Capture the cell that displays the provided text and extract its (x, y) central coordinate. 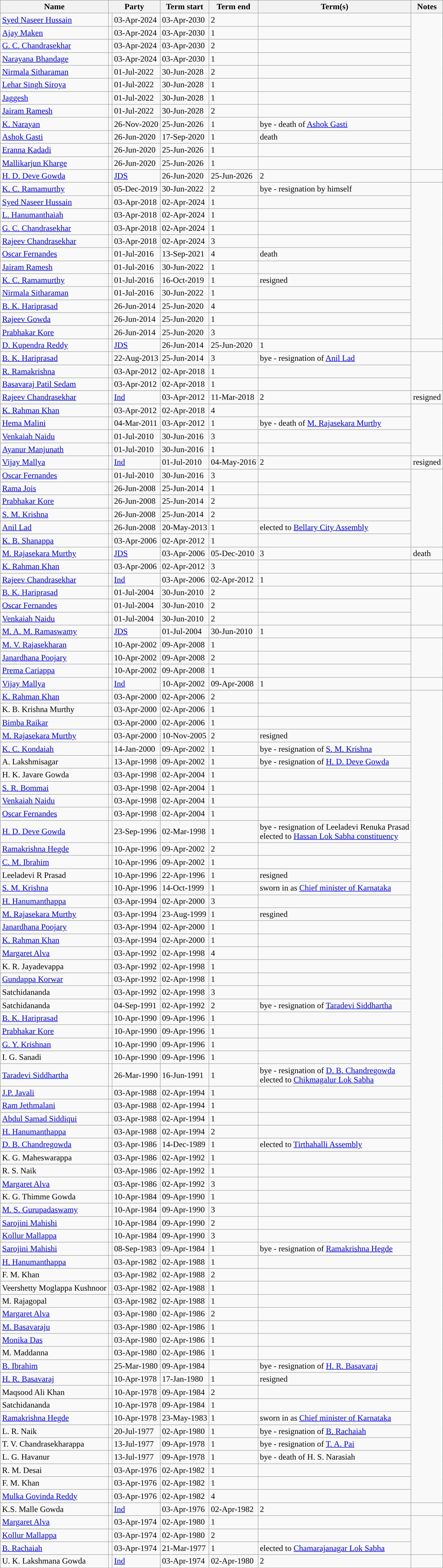
I. G. Sanadi (54, 1057)
Rajeev Gowda (54, 319)
L. R. Naik (54, 1431)
M. A. M. Ramaswamy (54, 632)
bye - resignation of D. B. Chandregowdaelected to Chikmagalur Lok Sabha (335, 1075)
Bimba Raikar (54, 723)
Leeladevi R Prasad (54, 875)
23-Sep-1996 (136, 832)
H. K. Javare Gowda (54, 775)
16-Oct-2019 (185, 280)
K. R. Jayadevappa (54, 966)
23-May-1983 (185, 1418)
G. Y. Krishnan (54, 1044)
resgined (335, 914)
bye - resignation of Taradevi Siddhartha (335, 1005)
elected to Tirthahalli Assembly (335, 1145)
K. C. Kondaiah (54, 749)
L. G. Havanur (54, 1457)
26-Nov-2020 (136, 124)
02-Mar-1998 (185, 832)
11-Mar-2018 (234, 397)
Ayanur Manjunath (54, 449)
elected to Chamarajanagar Lok Sabha (335, 1548)
Taradevi Siddhartha (54, 1075)
K. Narayan (54, 124)
Mallikarjun Kharge (54, 163)
Term end (234, 7)
Rama Jois (54, 488)
04-Mar-2011 (136, 423)
14-Dec-1989 (185, 1145)
bye - death of Ashok Gasti (335, 124)
M. Basavaraju (54, 1327)
H. R. Basavaraj (54, 1379)
M. Maddanna (54, 1353)
Ashok Gasti (54, 137)
Lehar Singh Siroya (54, 85)
13-Apr-1998 (136, 762)
B. Ibrahim (54, 1366)
M. V. Rajasekharan (54, 645)
21-Mar-1977 (185, 1548)
bye - resignation of Leeladevi Renuka Prasadelected to Hassan Lok Sabha constituency (335, 832)
K. G. Thimme Gowda (54, 1197)
Name (54, 7)
Term(s) (335, 7)
T. V. Chandrasekharappa (54, 1444)
Anil Lad (54, 527)
L. Hanumanthaiah (54, 215)
R. Ramakrishna (54, 371)
13-Sep-2021 (185, 254)
26-Mar-1990 (136, 1075)
10-Nov-2005 (185, 736)
Ajay Maken (54, 33)
bye - resignation of H. D. Deve Gowda (335, 762)
A. Lakshmisagar (54, 762)
Notes (427, 7)
04-Sep-1991 (136, 1005)
Maqsood Ali Khan (54, 1392)
bye - resignation of H. R. Basavaraj (335, 1366)
bye - resignation of Ramakrishna Hegde (335, 1249)
04-May-2016 (234, 462)
Basavaraj Patil Sedam (54, 384)
bye - death of M. Rajasekara Murthy (335, 423)
M. S. Gurupadaswamy (54, 1210)
17-Jan-1980 (185, 1379)
bye - resignation by himself (335, 189)
Ram Jethmalani (54, 1106)
elected to Bellary City Assembly (335, 527)
Eranna Kadadi (54, 150)
14-Jan-2000 (136, 749)
16-Jun-1991 (185, 1075)
C. M. Ibrahim (54, 862)
R. S. Naik (54, 1171)
22-Aug-2013 (136, 358)
17-Sep-2020 (185, 137)
Monika Das (54, 1340)
05-Dec-2010 (234, 553)
Hema Malini (54, 423)
Prema Cariappa (54, 671)
25-Mar-1980 (136, 1366)
D. Kupendra Reddy (54, 345)
bye - resignation of Anil Lad (335, 358)
bye - resignation of B. Rachaiah (335, 1431)
Gundappa Korwar (54, 979)
J.P. Javali (54, 1093)
bye - resignation of T. A. Pai (335, 1444)
20-May-2013 (185, 527)
20-Jul-1977 (136, 1431)
Jaggesh (54, 98)
14-Oct-1999 (185, 888)
K. G. Maheswarappa (54, 1158)
B. Rachaiah (54, 1548)
bye - death of H. S. Narasiah (335, 1457)
05-Dec-2019 (136, 189)
08-Sep-1983 (136, 1249)
M. Rajagopal (54, 1301)
bye - resignation of S. M. Krishna (335, 749)
Abdul Samad Siddiqui (54, 1119)
23-Aug-1999 (185, 914)
K. B. Shanappa (54, 540)
R. M. Desai (54, 1470)
K.S. Malle Gowda (54, 1509)
K. B. Krishna Murthy (54, 710)
Mulka Govinda Reddy (54, 1496)
22-Apr-1996 (185, 875)
Veershetty Moglappa Kushnoor (54, 1288)
U. K. Lakshmana Gowda (54, 1561)
D. B. Chandregowda (54, 1145)
Term start (185, 7)
Party (134, 7)
S. R. Bommai (54, 788)
Narayana Bhandage (54, 59)
